Search for the cell housing the specified text and yield its (X, Y) center coordinate. 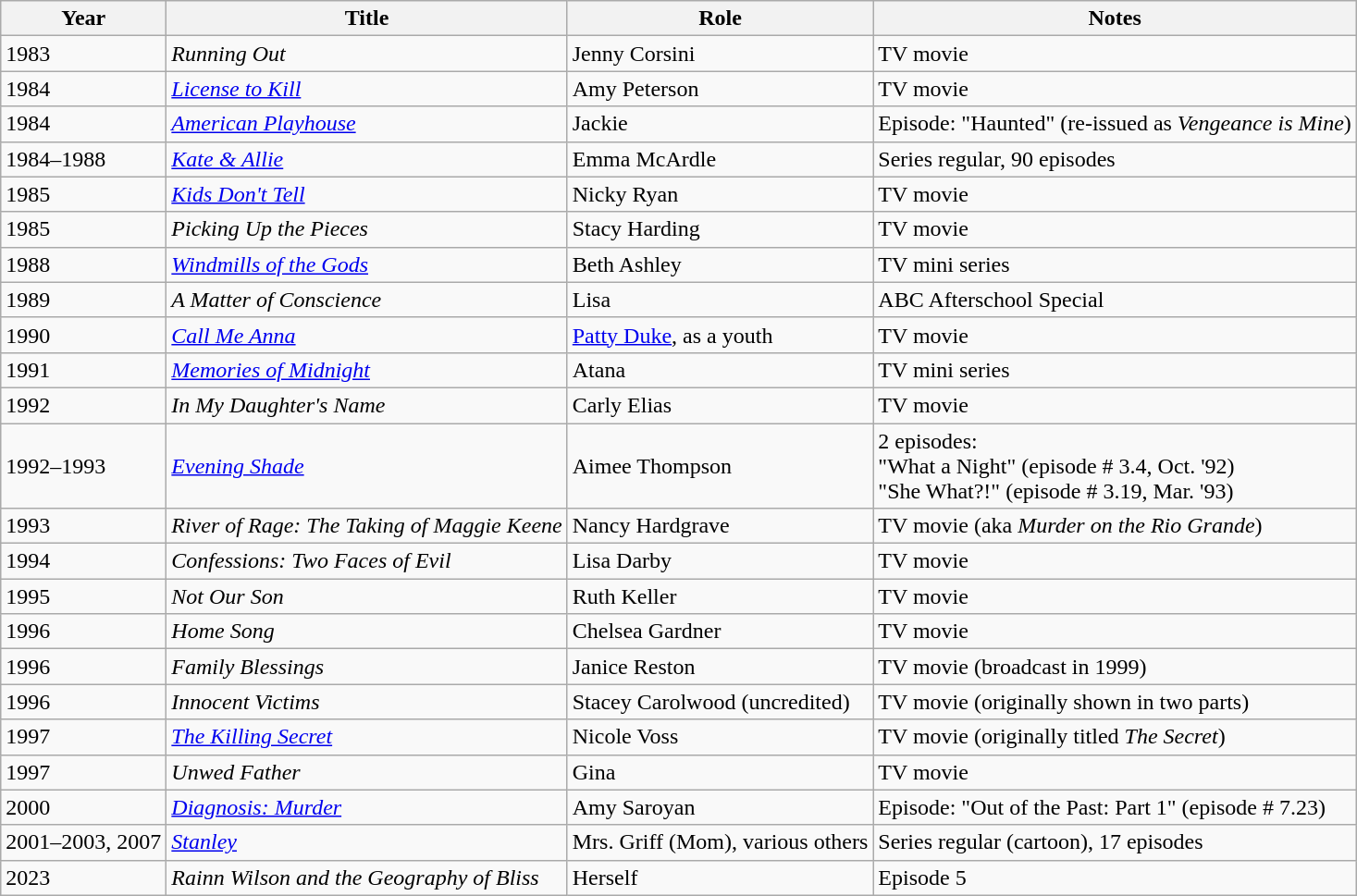
Running Out (366, 54)
Title (366, 18)
Innocent Victims (366, 702)
1995 (83, 596)
1983 (83, 54)
Confessions: Two Faces of Evil (366, 561)
Kids Don't Tell (366, 194)
Picking Up the Pieces (366, 229)
Beth Ashley (720, 264)
Lisa Darby (720, 561)
TV movie (originally titled The Secret) (1115, 737)
Amy Saroyan (720, 807)
Not Our Son (366, 596)
Chelsea Gardner (720, 632)
Home Song (366, 632)
Rainn Wilson and the Geography of Bliss (366, 878)
Diagnosis: Murder (366, 807)
1993 (83, 526)
1992–1993 (83, 466)
Herself (720, 878)
Stanley (366, 842)
River of Rage: The Taking of Maggie Keene (366, 526)
TV movie (aka Murder on the Rio Grande) (1115, 526)
Stacey Carolwood (uncredited) (720, 702)
Nicky Ryan (720, 194)
TV movie (broadcast in 1999) (1115, 667)
Stacy Harding (720, 229)
Nancy Hardgrave (720, 526)
American Playhouse (366, 124)
Episode 5 (1115, 878)
Mrs. Griff (Mom), various others (720, 842)
In My Daughter's Name (366, 405)
Emma McArdle (720, 159)
Memories of Midnight (366, 370)
Lisa (720, 300)
Gina (720, 772)
1994 (83, 561)
Episode: "Haunted" (re-issued as Vengeance is Mine) (1115, 124)
Patty Duke, as a youth (720, 335)
1991 (83, 370)
Notes (1115, 18)
Atana (720, 370)
2023 (83, 878)
Role (720, 18)
1988 (83, 264)
Call Me Anna (366, 335)
Jackie (720, 124)
Aimee Thompson (720, 466)
TV movie (originally shown in two parts) (1115, 702)
Year (83, 18)
Nicole Voss (720, 737)
Windmills of the Gods (366, 264)
2000 (83, 807)
Series regular, 90 episodes (1115, 159)
2001–2003, 2007 (83, 842)
1990 (83, 335)
1989 (83, 300)
Unwed Father (366, 772)
1984–1988 (83, 159)
License to Kill (366, 89)
Ruth Keller (720, 596)
Kate & Allie (366, 159)
Episode: "Out of the Past: Part 1" (episode # 7.23) (1115, 807)
Series regular (cartoon), 17 episodes (1115, 842)
The Killing Secret (366, 737)
Carly Elias (720, 405)
Janice Reston (720, 667)
ABC Afterschool Special (1115, 300)
2 episodes: "What a Night" (episode # 3.4, Oct. '92) "She What?!" (episode # 3.19, Mar. '93) (1115, 466)
Jenny Corsini (720, 54)
1992 (83, 405)
A Matter of Conscience (366, 300)
Evening Shade (366, 466)
Amy Peterson (720, 89)
Family Blessings (366, 667)
